Return [x, y] of the center of cell containing provided text 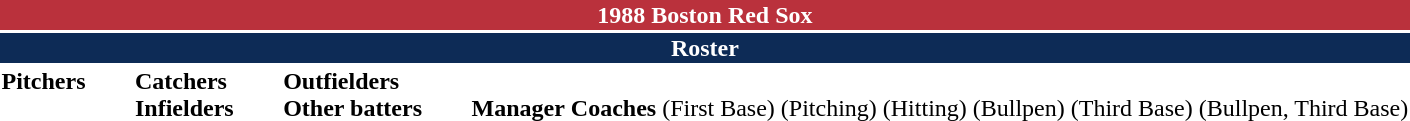
1988 Boston Red Sox [705, 15]
Roster [705, 48]
